Find where the given text appears and provide that cell's center as (x, y) coordinate. 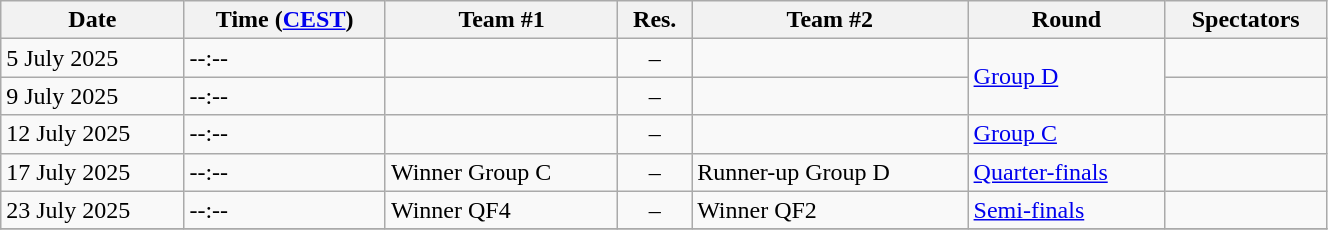
Spectators (1246, 20)
Team #1 (501, 20)
Quarter-finals (1066, 172)
Winner Group C (501, 172)
17 July 2025 (92, 172)
Date (92, 20)
Round (1066, 20)
Res. (655, 20)
12 July 2025 (92, 134)
Time (CEST) (285, 20)
23 July 2025 (92, 210)
9 July 2025 (92, 96)
Group C (1066, 134)
Group D (1066, 77)
Semi-finals (1066, 210)
Runner-up Group D (830, 172)
Winner QF2 (830, 210)
5 July 2025 (92, 58)
Winner QF4 (501, 210)
Team #2 (830, 20)
